Capture the cell that displays the provided text and extract its (x, y) central coordinate. 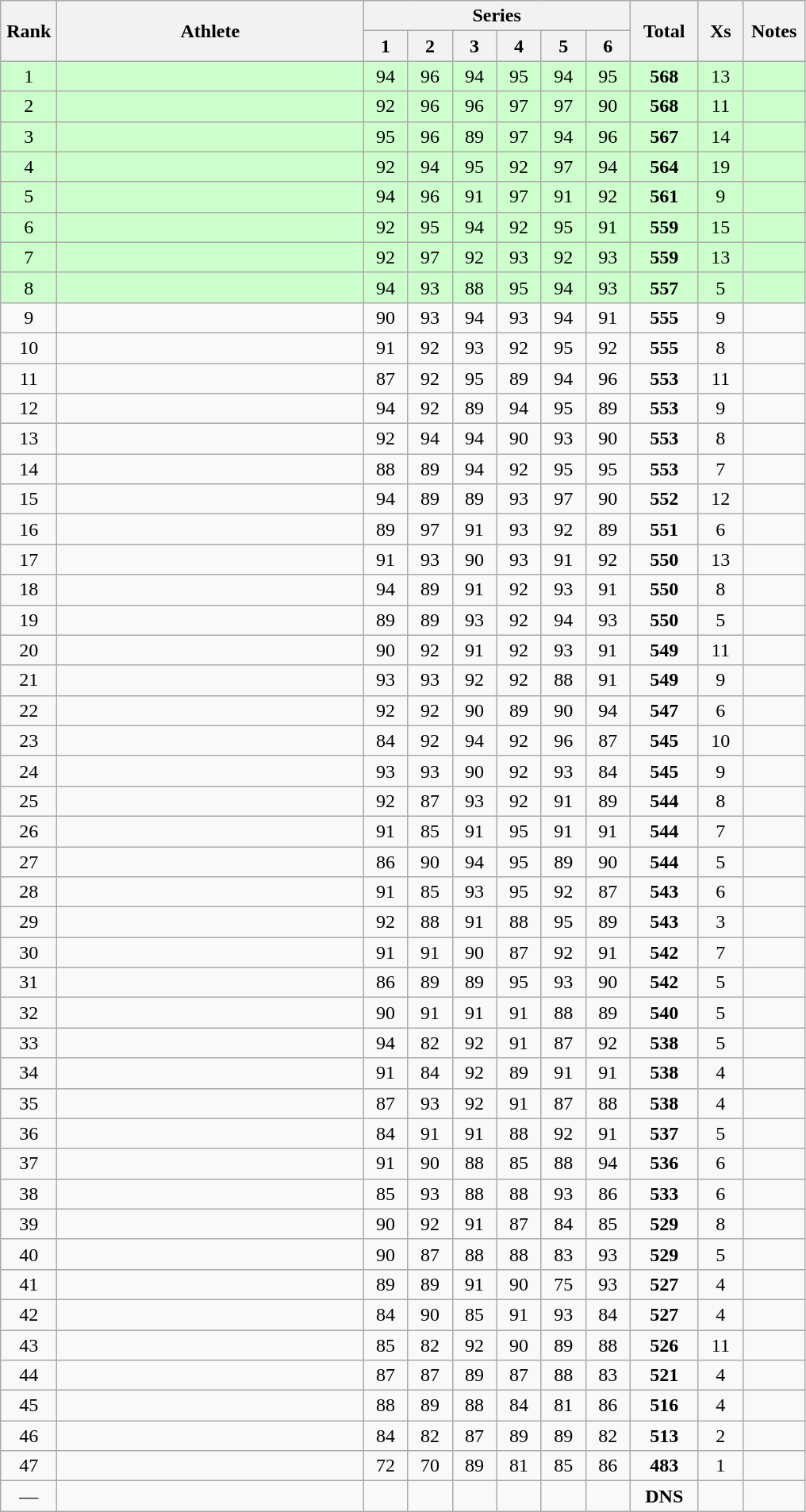
47 (29, 1466)
70 (430, 1466)
567 (664, 137)
29 (29, 922)
20 (29, 650)
28 (29, 892)
17 (29, 560)
536 (664, 1164)
Series (497, 16)
540 (664, 1013)
16 (29, 529)
31 (29, 983)
43 (29, 1345)
533 (664, 1194)
483 (664, 1466)
39 (29, 1224)
38 (29, 1194)
547 (664, 710)
526 (664, 1345)
557 (664, 287)
Xs (720, 31)
551 (664, 529)
513 (664, 1436)
Athlete (210, 31)
42 (29, 1314)
35 (29, 1103)
30 (29, 952)
40 (29, 1254)
552 (664, 499)
Notes (774, 31)
75 (563, 1284)
34 (29, 1073)
564 (664, 167)
537 (664, 1133)
37 (29, 1164)
24 (29, 771)
33 (29, 1043)
41 (29, 1284)
32 (29, 1013)
Total (664, 31)
521 (664, 1375)
18 (29, 590)
72 (386, 1466)
516 (664, 1406)
44 (29, 1375)
DNS (664, 1496)
23 (29, 741)
45 (29, 1406)
36 (29, 1133)
21 (29, 680)
46 (29, 1436)
27 (29, 861)
25 (29, 801)
26 (29, 831)
22 (29, 710)
561 (664, 197)
— (29, 1496)
Rank (29, 31)
